Scan for the cell matching the given text and deliver its (X, Y) coordinate at center. 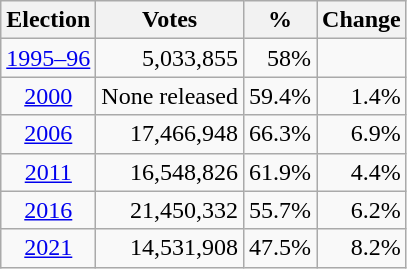
Votes (170, 20)
21,450,332 (170, 210)
61.9% (280, 172)
1.4% (362, 96)
6.9% (362, 134)
1995–96 (48, 58)
2000 (48, 96)
58% (280, 58)
5,033,855 (170, 58)
55.7% (280, 210)
47.5% (280, 248)
8.2% (362, 248)
2021 (48, 248)
None released (170, 96)
Change (362, 20)
% (280, 20)
14,531,908 (170, 248)
16,548,826 (170, 172)
4.4% (362, 172)
2006 (48, 134)
6.2% (362, 210)
59.4% (280, 96)
66.3% (280, 134)
2016 (48, 210)
2011 (48, 172)
Election (48, 20)
17,466,948 (170, 134)
